Find where the given text appears and provide that cell's center as [X, Y] coordinate. 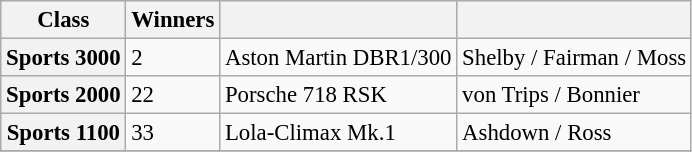
Porsche 718 RSK [338, 95]
Class [64, 20]
22 [173, 95]
33 [173, 133]
2 [173, 58]
Winners [173, 20]
Lola-Climax Mk.1 [338, 133]
Sports 3000 [64, 58]
Sports 2000 [64, 95]
Sports 1100 [64, 133]
Ashdown / Ross [574, 133]
Aston Martin DBR1/300 [338, 58]
von Trips / Bonnier [574, 95]
Shelby / Fairman / Moss [574, 58]
